Locate the cell with the specified text and output its (x, y) center coordinate. 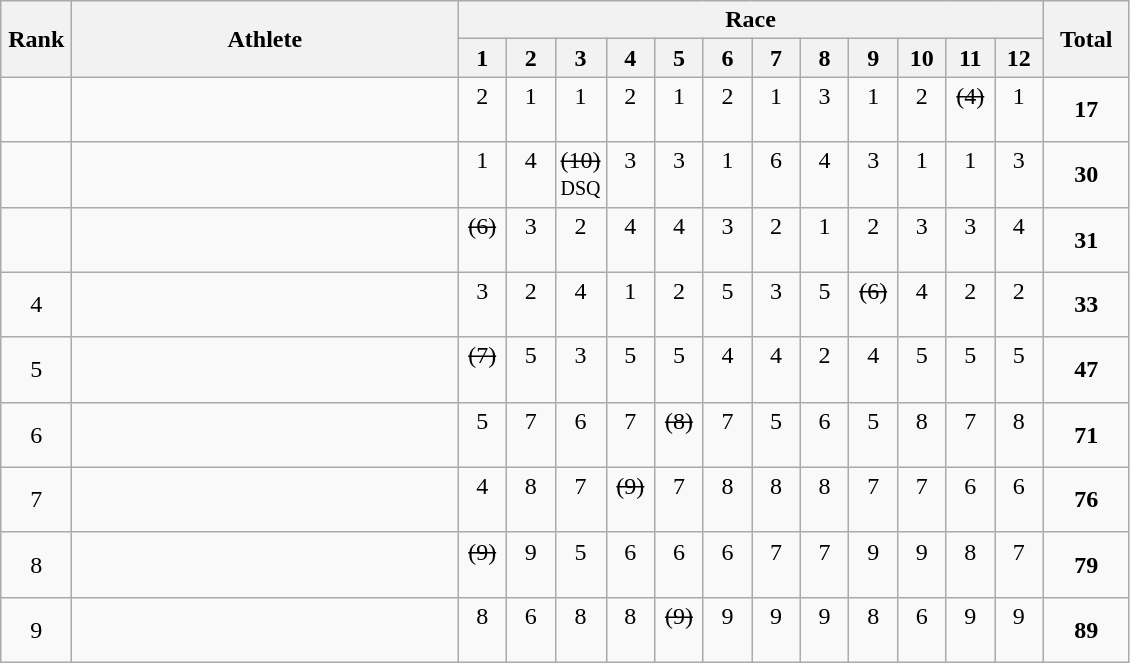
Race (750, 20)
12 (1020, 58)
Athlete (265, 39)
Rank (36, 39)
89 (1086, 630)
31 (1086, 240)
30 (1086, 174)
79 (1086, 564)
11 (970, 58)
71 (1086, 434)
17 (1086, 110)
(7) (482, 370)
33 (1086, 304)
Total (1086, 39)
(10)DSQ (580, 174)
76 (1086, 500)
47 (1086, 370)
(8) (680, 434)
10 (922, 58)
(4) (970, 110)
